Scan for the cell matching the given text and deliver its (x, y) coordinate at center. 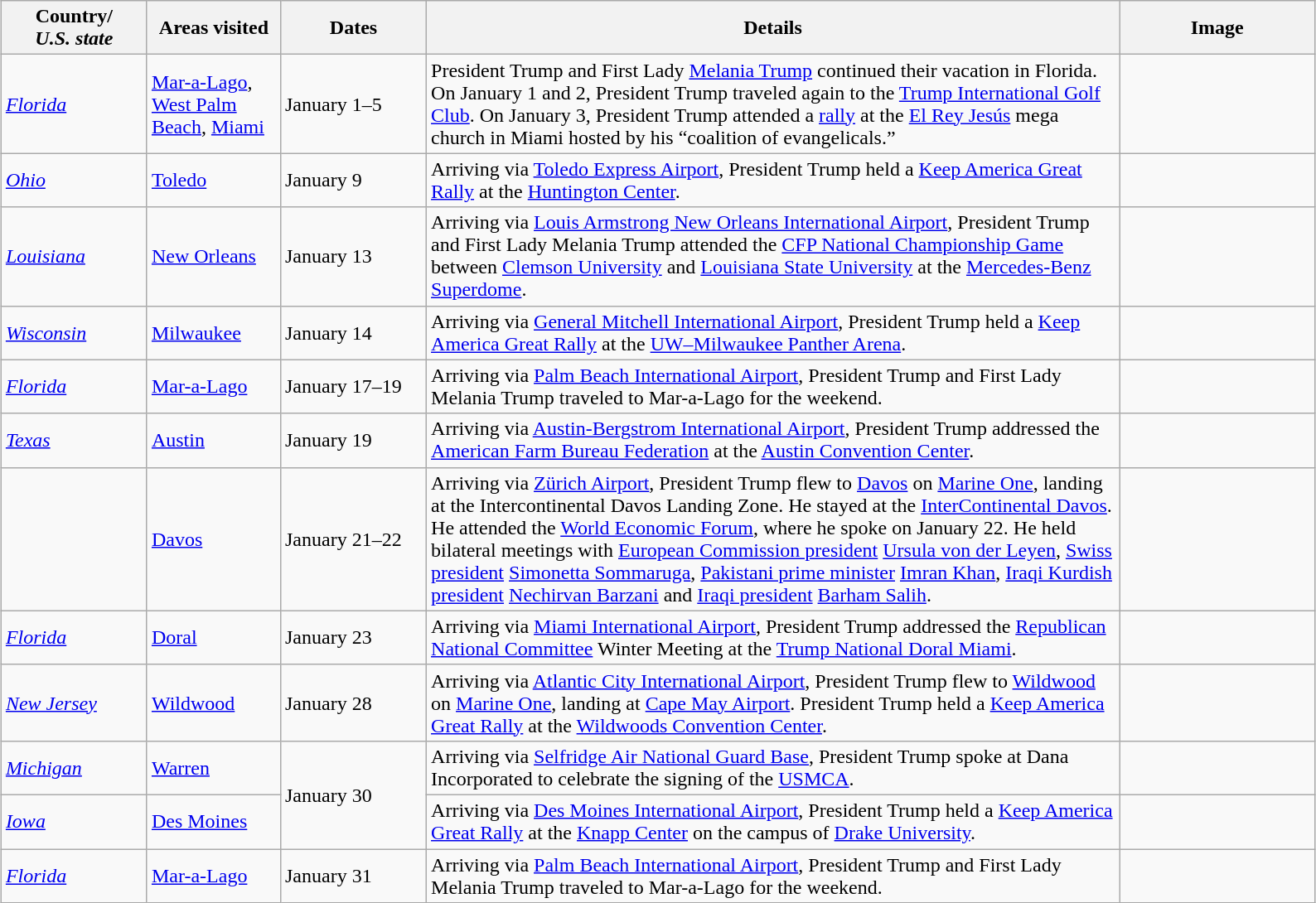
January 28 (353, 703)
Arriving via General Mitchell International Airport, President Trump held a Keep America Great Rally at the UW–Milwaukee Panther Arena. (773, 333)
Texas (74, 441)
January 23 (353, 638)
January 9 (353, 181)
January 21–22 (353, 538)
Doral (214, 638)
Wisconsin (74, 333)
January 13 (353, 257)
Arriving via Austin-Bergstrom International Airport, President Trump addressed the American Farm Bureau Federation at the Austin Convention Center. (773, 441)
Details (773, 28)
January 17–19 (353, 386)
Dates (353, 28)
January 30 (353, 794)
Warren (214, 767)
Davos (214, 538)
New Orleans (214, 257)
Arriving via Toledo Express Airport, President Trump held a Keep America Great Rally at the Huntington Center. (773, 181)
January 19 (353, 441)
Image (1217, 28)
Louisiana (74, 257)
Michigan (74, 767)
Country/U.S. state (74, 28)
Milwaukee (214, 333)
January 1–5 (353, 104)
Austin (214, 441)
January 31 (353, 875)
Wildwood (214, 703)
Mar-a-Lago, West Palm Beach, Miami (214, 104)
Toledo (214, 181)
Areas visited (214, 28)
January 14 (353, 333)
Arriving via Des Moines International Airport, President Trump held a Keep America Great Rally at the Knapp Center on the campus of Drake University. (773, 822)
Ohio (74, 181)
Iowa (74, 822)
Arriving via Selfridge Air National Guard Base, President Trump spoke at Dana Incorporated to celebrate the signing of the USMCA. (773, 767)
New Jersey (74, 703)
Des Moines (214, 822)
